Return the (X, Y) coordinate for the center point of the cell that contains the specified text.  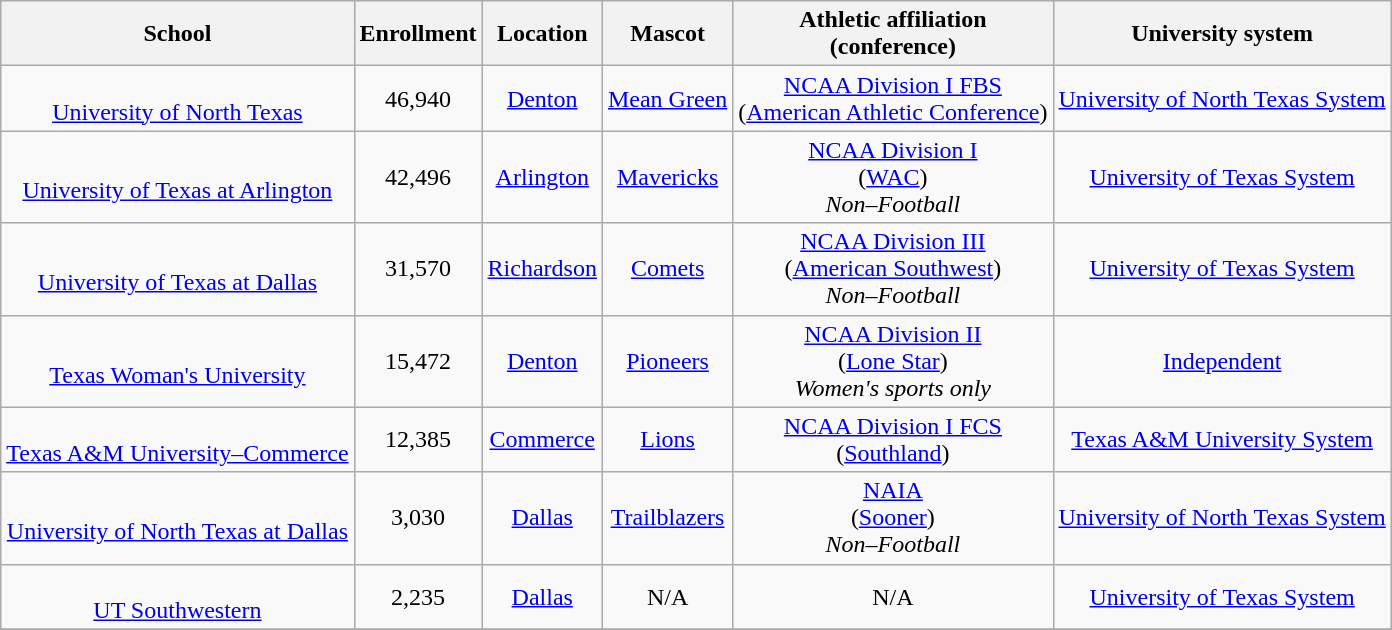
Arlington (542, 177)
Location (542, 34)
Richardson (542, 269)
Enrollment (418, 34)
31,570 (418, 269)
UT Southwestern (178, 596)
Trailblazers (667, 518)
Mean Green (667, 98)
Athletic affiliation(conference) (893, 34)
15,472 (418, 361)
University of North Texas (178, 98)
School (178, 34)
3,030 (418, 518)
Comets (667, 269)
University system (1222, 34)
46,940 (418, 98)
Lions (667, 440)
Mavericks (667, 177)
42,496 (418, 177)
NCAA Division II(Lone Star)Women's sports only (893, 361)
Texas Woman's University (178, 361)
University of Texas at Dallas (178, 269)
NCAA Division III(American Southwest)Non–Football (893, 269)
Texas A&M University System (1222, 440)
NCAA Division I(WAC)Non–Football (893, 177)
NCAA Division I FBS(American Athletic Conference) (893, 98)
Independent (1222, 361)
University of Texas at Arlington (178, 177)
NAIA(Sooner)Non–Football (893, 518)
University of North Texas at Dallas (178, 518)
NCAA Division I FCS(Southland) (893, 440)
2,235 (418, 596)
Mascot (667, 34)
Commerce (542, 440)
Texas A&M University–Commerce (178, 440)
Pioneers (667, 361)
12,385 (418, 440)
